Pinpoint the cell where the given text exists, returning its (X, Y) midpoint coordinate. 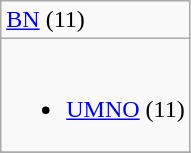
UMNO (11) (96, 96)
BN (11) (96, 20)
